Find where the given text appears and provide that cell's center as (X, Y) coordinate. 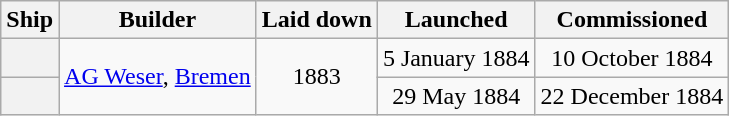
Commissioned (632, 20)
22 December 1884 (632, 96)
Ship (30, 20)
Builder (158, 20)
Launched (456, 20)
5 January 1884 (456, 58)
29 May 1884 (456, 96)
10 October 1884 (632, 58)
1883 (316, 77)
AG Weser, Bremen (158, 77)
Laid down (316, 20)
